From the cell containing the given text, extract its center point as [X, Y] coordinate. 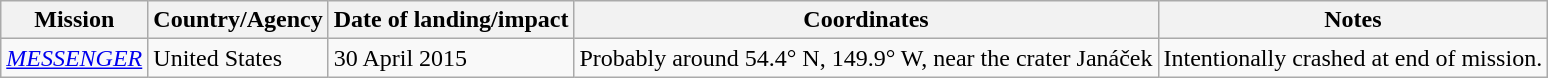
Intentionally crashed at end of mission. [1353, 58]
Probably around 54.4° N, 149.9° W, near the crater Janáček [866, 58]
Mission [74, 20]
Notes [1353, 20]
Date of landing/impact [451, 20]
MESSENGER [74, 58]
United States [238, 58]
Country/Agency [238, 20]
30 April 2015 [451, 58]
Coordinates [866, 20]
